Find where the given text appears and provide that cell's center as (x, y) coordinate. 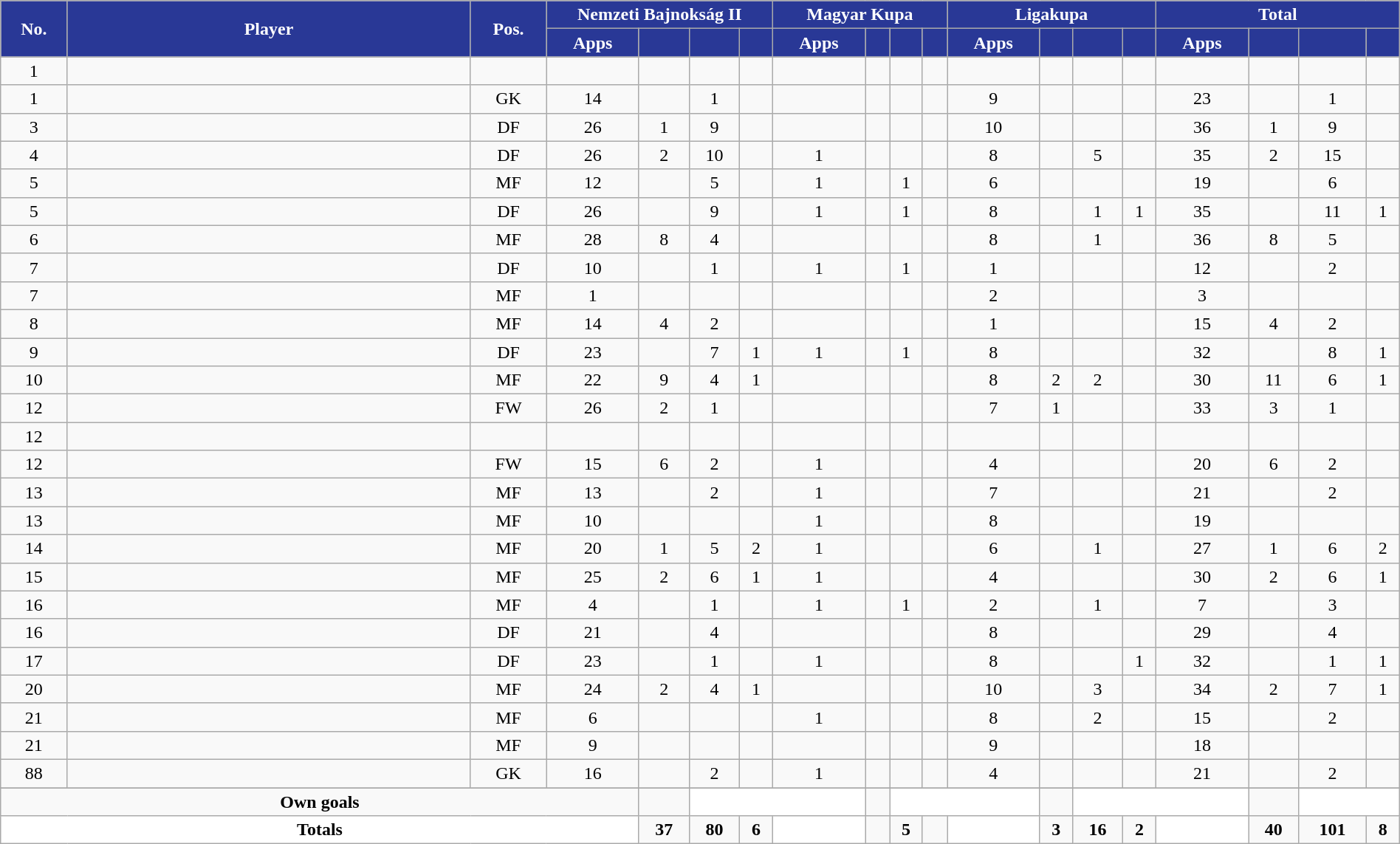
33 (1202, 408)
25 (592, 577)
Magyar Kupa (859, 15)
88 (34, 773)
24 (592, 689)
Player (269, 29)
27 (1202, 549)
18 (1202, 745)
Ligakupa (1051, 15)
40 (1274, 830)
34 (1202, 689)
22 (592, 380)
37 (664, 830)
No. (34, 29)
29 (1202, 633)
Totals (320, 830)
17 (34, 661)
Total (1277, 15)
Pos. (508, 29)
101 (1332, 830)
Nemzeti Bajnokság II (659, 15)
80 (714, 830)
Own goals (320, 801)
28 (592, 239)
